Provide the [X, Y] coordinate of the cell's center where the given text is located.  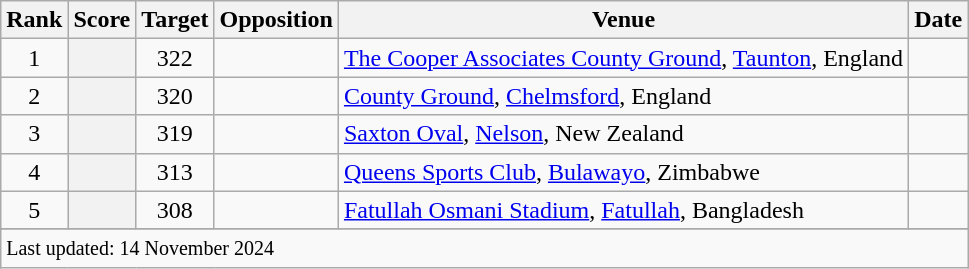
Score [102, 20]
Saxton Oval, Nelson, New Zealand [623, 134]
Venue [623, 20]
4 [34, 172]
2 [34, 96]
Opposition [276, 20]
Rank [34, 20]
319 [175, 134]
320 [175, 96]
County Ground, Chelmsford, England [623, 96]
322 [175, 58]
Target [175, 20]
313 [175, 172]
The Cooper Associates County Ground, Taunton, England [623, 58]
1 [34, 58]
Last updated: 14 November 2024 [484, 248]
Fatullah Osmani Stadium, Fatullah, Bangladesh [623, 210]
Date [938, 20]
308 [175, 210]
Queens Sports Club, Bulawayo, Zimbabwe [623, 172]
5 [34, 210]
3 [34, 134]
